Capture the cell that displays the provided text and extract its (X, Y) central coordinate. 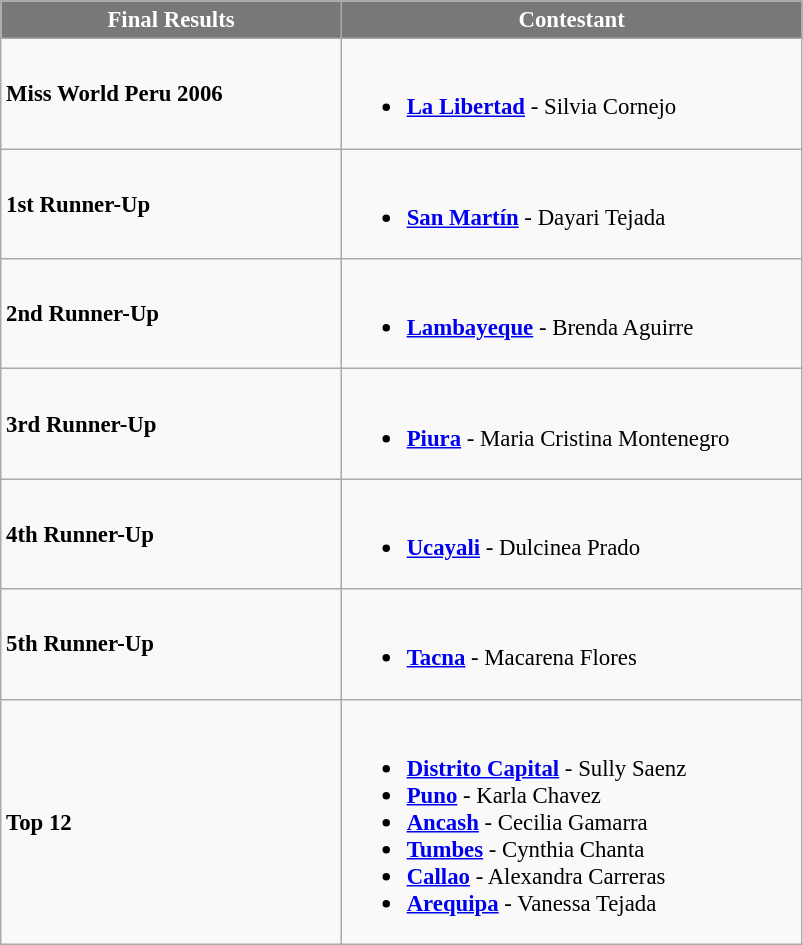
La Libertad - Silvia Cornejo (572, 94)
Lambayeque - Brenda Aguirre (572, 314)
Miss World Peru 2006 (172, 94)
4th Runner-Up (172, 534)
2nd Runner-Up (172, 314)
Piura - Maria Cristina Montenegro (572, 424)
Top 12 (172, 822)
San Martín - Dayari Tejada (572, 204)
3rd Runner-Up (172, 424)
Ucayali - Dulcinea Prado (572, 534)
5th Runner-Up (172, 644)
Tacna - Macarena Flores (572, 644)
Final Results (172, 20)
1st Runner-Up (172, 204)
Contestant (572, 20)
